Search for the cell housing the specified text and yield its (x, y) center coordinate. 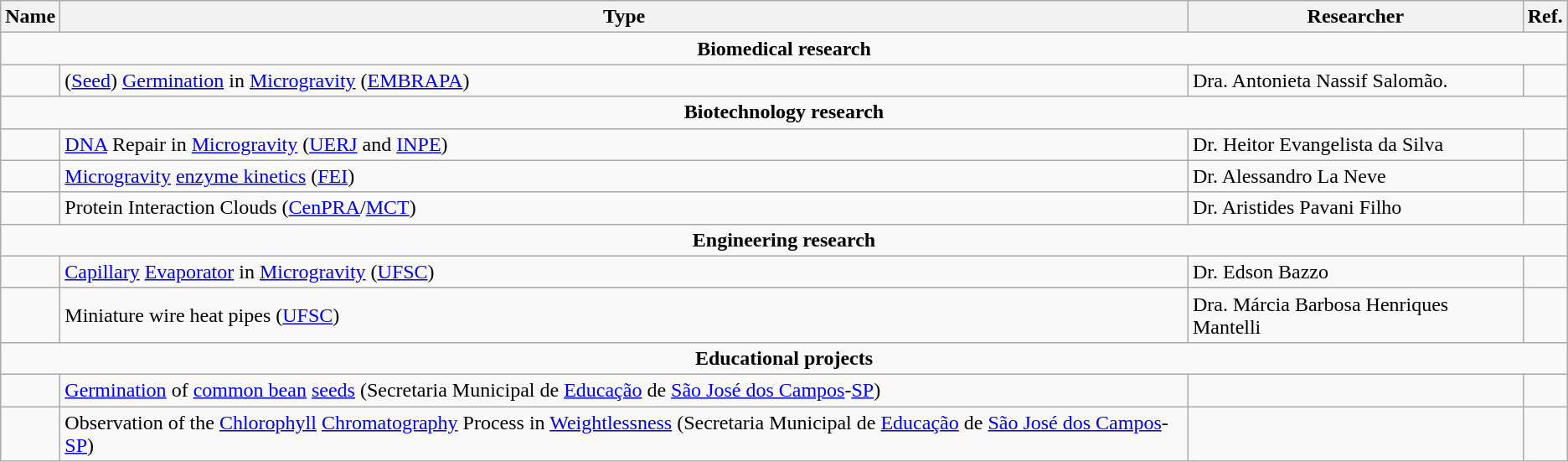
Type (625, 17)
Educational projects (784, 358)
Dr. Heitor Evangelista da Silva (1355, 144)
Protein Interaction Clouds (CenPRA/MCT) (625, 208)
Dr. Alessandro La Neve (1355, 176)
Researcher (1355, 17)
Name (30, 17)
Germination of common bean seeds (Secretaria Municipal de Educação de São José dos Campos-SP) (625, 390)
Microgravity enzyme kinetics (FEI) (625, 176)
Capillary Evaporator in Microgravity (UFSC) (625, 272)
Dra. Antonieta Nassif Salomão. (1355, 80)
(Seed) Germination in Microgravity (EMBRAPA) (625, 80)
DNA Repair in Microgravity (UERJ and INPE) (625, 144)
Dr. Aristides Pavani Filho (1355, 208)
Biomedical research (784, 49)
Biotechnology research (784, 112)
Observation of the Chlorophyll Chromatography Process in Weightlessness (Secretaria Municipal de Educação de São José dos Campos-SP) (625, 433)
Miniature wire heat pipes (UFSC) (625, 315)
Ref. (1545, 17)
Engineering research (784, 240)
Dr. Edson Bazzo (1355, 272)
Dra. Márcia Barbosa Henriques Mantelli (1355, 315)
